Return (X, Y) of the center of cell containing provided text 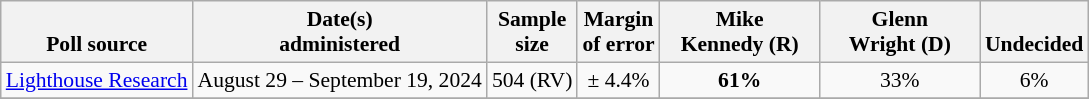
Lighthouse Research (97, 80)
MikeKennedy (R) (740, 32)
Marginof error (618, 32)
504 (RV) (532, 80)
± 4.4% (618, 80)
Date(s)administered (340, 32)
6% (1034, 80)
61% (740, 80)
Poll source (97, 32)
GlennWright (D) (900, 32)
August 29 – September 19, 2024 (340, 80)
Undecided (1034, 32)
33% (900, 80)
Samplesize (532, 32)
